Capture the cell that displays the provided text and extract its (x, y) central coordinate. 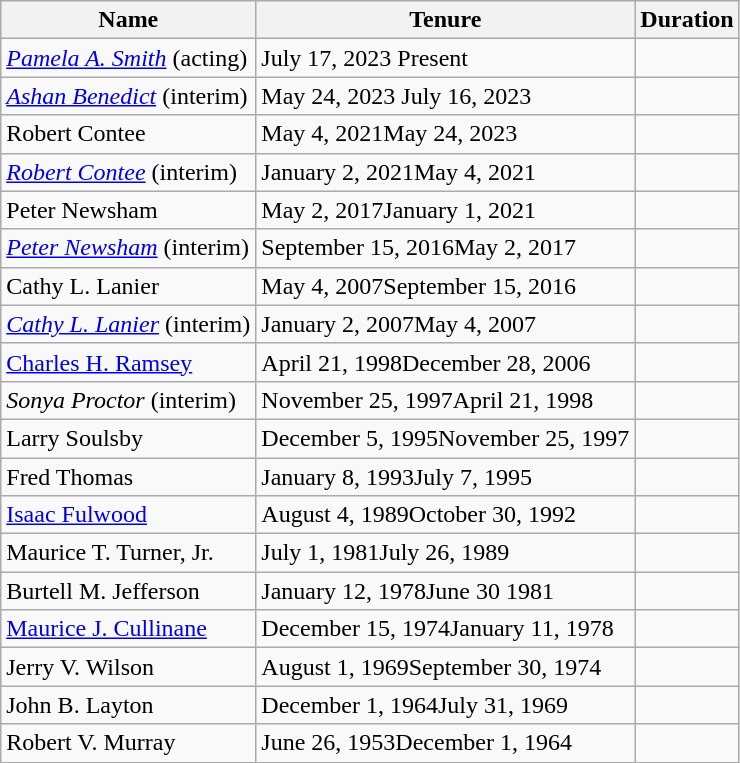
August 1, 1969September 30, 1974 (446, 667)
Isaac Fulwood (128, 515)
Ashan Benedict (interim) (128, 96)
Cathy L. Lanier (interim) (128, 324)
January 12, 1978June 30 1981 (446, 591)
January 2, 2007May 4, 2007 (446, 324)
John B. Layton (128, 705)
August 4, 1989October 30, 1992 (446, 515)
Cathy L. Lanier (128, 286)
Charles H. Ramsey (128, 362)
Pamela A. Smith (acting) (128, 58)
December 1, 1964July 31, 1969 (446, 705)
Burtell M. Jefferson (128, 591)
Maurice T. Turner, Jr. (128, 553)
November 25, 1997April 21, 1998 (446, 400)
May 24, 2023 July 16, 2023 (446, 96)
Maurice J. Cullinane (128, 629)
Peter Newsham (128, 210)
Sonya Proctor (interim) (128, 400)
January 8, 1993July 7, 1995 (446, 477)
Robert Contee (128, 134)
September 15, 2016May 2, 2017 (446, 248)
December 5, 1995November 25, 1997 (446, 438)
December 15, 1974January 11, 1978 (446, 629)
July 1, 1981July 26, 1989 (446, 553)
Tenure (446, 20)
Peter Newsham (interim) (128, 248)
May 2, 2017January 1, 2021 (446, 210)
Name (128, 20)
April 21, 1998December 28, 2006 (446, 362)
Robert V. Murray (128, 743)
Duration (687, 20)
Robert Contee (interim) (128, 172)
Larry Soulsby (128, 438)
January 2, 2021May 4, 2021 (446, 172)
Fred Thomas (128, 477)
June 26, 1953December 1, 1964 (446, 743)
Jerry V. Wilson (128, 667)
May 4, 2007September 15, 2016 (446, 286)
May 4, 2021May 24, 2023 (446, 134)
July 17, 2023 Present (446, 58)
